Capture the cell that displays the provided text and extract its (x, y) central coordinate. 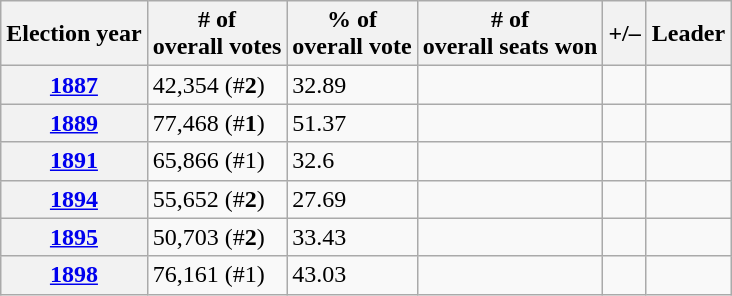
# ofoverall seats won (510, 34)
1887 (74, 85)
Leader (688, 34)
1895 (74, 237)
32.89 (352, 85)
51.37 (352, 123)
77,468 (#1) (217, 123)
50,703 (#2) (217, 237)
1894 (74, 199)
65,866 (#1) (217, 161)
32.6 (352, 161)
33.43 (352, 237)
55,652 (#2) (217, 199)
1898 (74, 275)
# ofoverall votes (217, 34)
Election year (74, 34)
1889 (74, 123)
1891 (74, 161)
76,161 (#1) (217, 275)
27.69 (352, 199)
+/– (624, 34)
42,354 (#2) (217, 85)
% ofoverall vote (352, 34)
43.03 (352, 275)
